Identify which cell holds the provided text, then report its [X, Y] central coordinate. 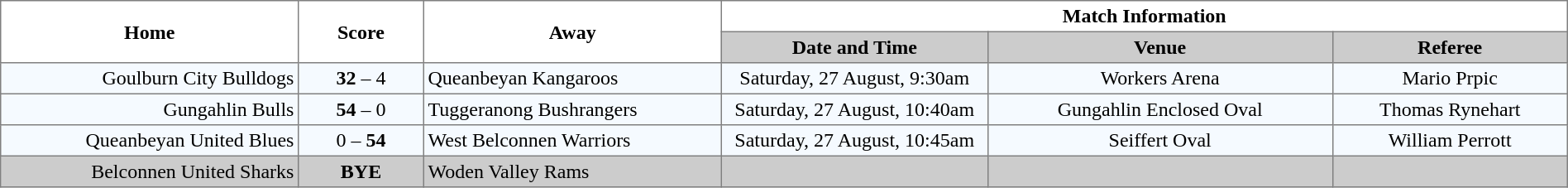
Venue [1159, 47]
BYE [361, 171]
Thomas Rynehart [1450, 109]
Referee [1450, 47]
Tuggeranong Bushrangers [572, 109]
William Perrott [1450, 141]
Score [361, 31]
32 – 4 [361, 79]
Date and Time [854, 47]
Queanbeyan United Blues [150, 141]
Gungahlin Enclosed Oval [1159, 109]
Saturday, 27 August, 9:30am [854, 79]
Seiffert Oval [1159, 141]
Queanbeyan Kangaroos [572, 79]
Saturday, 27 August, 10:40am [854, 109]
Home [150, 31]
Belconnen United Sharks [150, 171]
0 – 54 [361, 141]
West Belconnen Warriors [572, 141]
54 – 0 [361, 109]
Mario Prpic [1450, 79]
Workers Arena [1159, 79]
Gungahlin Bulls [150, 109]
Woden Valley Rams [572, 171]
Away [572, 31]
Match Information [1145, 17]
Saturday, 27 August, 10:45am [854, 141]
Goulburn City Bulldogs [150, 79]
